Determine the (X, Y) coordinate at the center of the cell enclosing the given text.  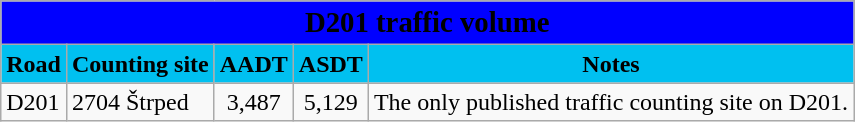
The only published traffic counting site on D201. (610, 102)
5,129 (330, 102)
AADT (254, 64)
3,487 (254, 102)
D201 (34, 102)
D201 traffic volume (428, 23)
Notes (610, 64)
Counting site (140, 64)
2704 Štrped (140, 102)
Road (34, 64)
ASDT (330, 64)
